Determine the [X, Y] coordinate at the center of the cell enclosing the given text.  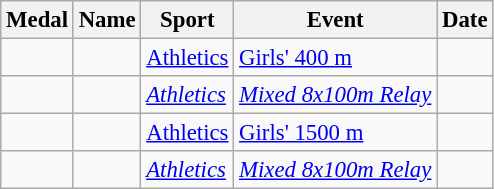
Girls' 400 m [336, 58]
Girls' 1500 m [336, 133]
Name [107, 20]
Sport [188, 20]
Date [465, 20]
Event [336, 20]
Medal [38, 20]
